Capture the cell that displays the provided text and extract its (X, Y) central coordinate. 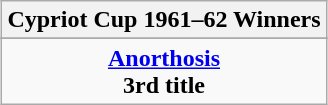
Anorthosis3rd title (164, 72)
Cypriot Cup 1961–62 Winners (164, 20)
